Locate the cell with the specified text and output its [X, Y] center coordinate. 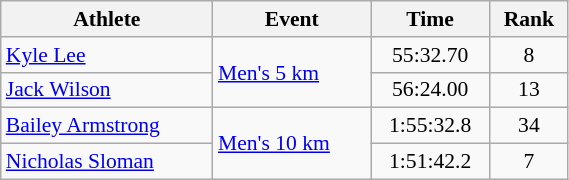
Time [430, 19]
Men's 10 km [292, 144]
8 [529, 55]
56:24.00 [430, 90]
55:32.70 [430, 55]
Bailey Armstrong [107, 126]
Athlete [107, 19]
Rank [529, 19]
1:51:42.2 [430, 162]
Kyle Lee [107, 55]
13 [529, 90]
Event [292, 19]
34 [529, 126]
7 [529, 162]
1:55:32.8 [430, 126]
Jack Wilson [107, 90]
Men's 5 km [292, 72]
Nicholas Sloman [107, 162]
